Output the [x, y] coordinate of the center of the cell containing the given text.  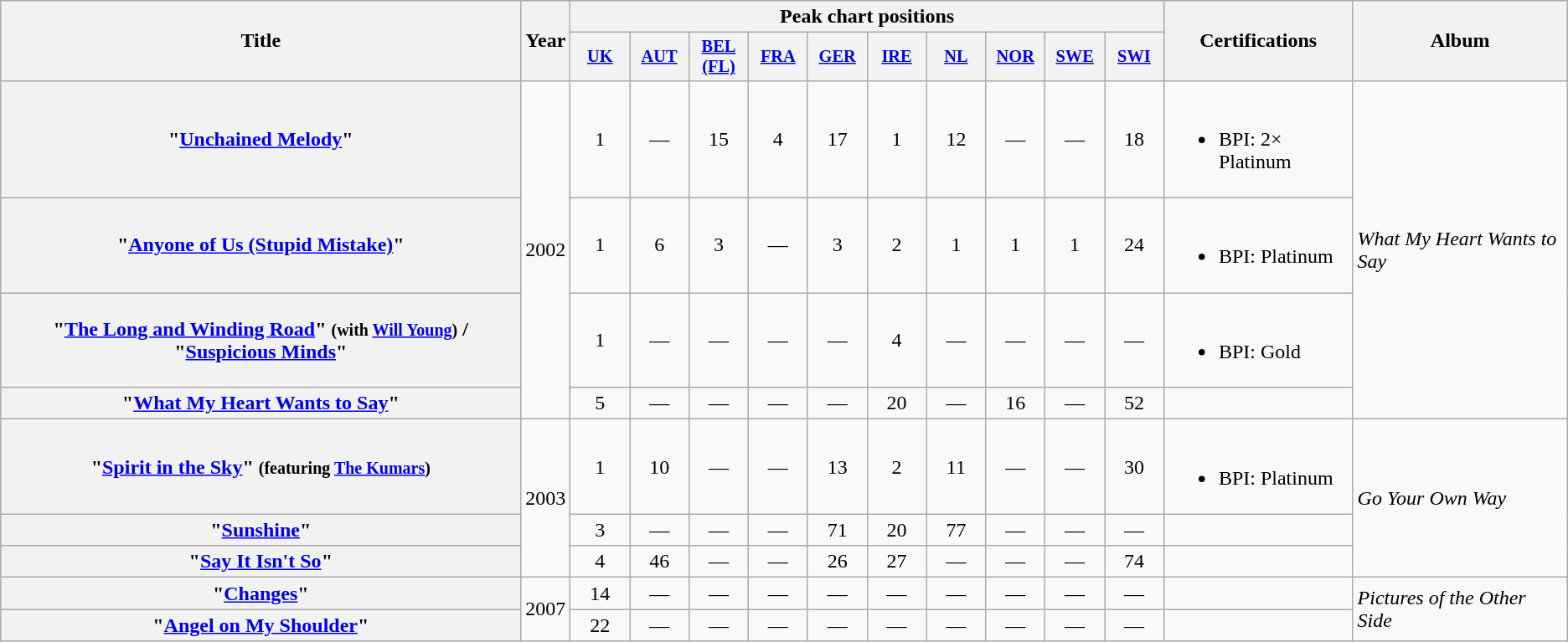
18 [1134, 139]
46 [660, 562]
BPI: Gold [1258, 340]
"Sunshine" [261, 530]
UK [600, 57]
BEL(FL) [719, 57]
16 [1015, 403]
"Spirit in the Sky" (featuring The Kumars) [261, 467]
"What My Heart Wants to Say" [261, 403]
Go Your Own Way [1460, 499]
17 [838, 139]
"Say It Isn't So" [261, 562]
"Anyone of Us (Stupid Mistake)" [261, 246]
13 [838, 467]
FRA [777, 57]
12 [957, 139]
74 [1134, 562]
24 [1134, 246]
"Unchained Melody" [261, 139]
NOR [1015, 57]
2002 [546, 249]
AUT [660, 57]
Year [546, 41]
"The Long and Winding Road" (with Will Young) / "Suspicious Minds" [261, 340]
SWI [1134, 57]
11 [957, 467]
SWE [1075, 57]
"Angel on My Shoulder" [261, 625]
GER [838, 57]
Pictures of the Other Side [1460, 609]
14 [600, 593]
71 [838, 530]
5 [600, 403]
27 [896, 562]
BPI: 2× Platinum [1258, 139]
26 [838, 562]
10 [660, 467]
NL [957, 57]
52 [1134, 403]
IRE [896, 57]
6 [660, 246]
Album [1460, 41]
77 [957, 530]
Peak chart positions [868, 17]
15 [719, 139]
"Changes" [261, 593]
Certifications [1258, 41]
2003 [546, 499]
30 [1134, 467]
What My Heart Wants to Say [1460, 249]
2007 [546, 609]
22 [600, 625]
Title [261, 41]
